Determine the (x, y) coordinate at the center of the cell enclosing the given text.  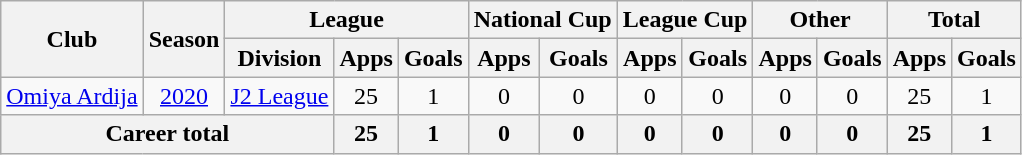
Other (820, 20)
League (346, 20)
2020 (184, 96)
Club (72, 39)
National Cup (542, 20)
League Cup (685, 20)
Career total (168, 134)
Division (280, 58)
J2 League (280, 96)
Total (954, 20)
Season (184, 39)
Omiya Ardija (72, 96)
